Provide the [x, y] coordinate of the cell's center where the given text is located.  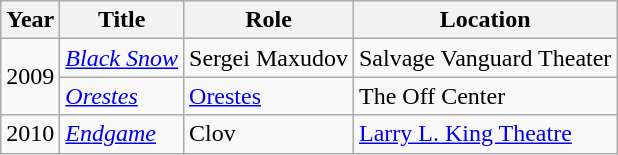
Clov [269, 134]
2009 [30, 77]
Larry L. King Theatre [484, 134]
Black Snow [122, 58]
The Off Center [484, 96]
Role [269, 20]
Salvage Vanguard Theater [484, 58]
Year [30, 20]
Title [122, 20]
2010 [30, 134]
Location [484, 20]
Endgame [122, 134]
Sergei Maxudov [269, 58]
